Identify which cell holds the provided text, then report its (x, y) central coordinate. 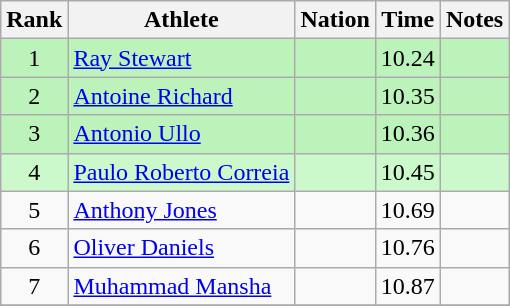
10.87 (408, 286)
Notes (474, 20)
10.45 (408, 172)
10.76 (408, 248)
4 (34, 172)
10.36 (408, 134)
7 (34, 286)
10.24 (408, 58)
Athlete (182, 20)
Paulo Roberto Correia (182, 172)
Muhammad Mansha (182, 286)
Antonio Ullo (182, 134)
Time (408, 20)
Oliver Daniels (182, 248)
5 (34, 210)
6 (34, 248)
Antoine Richard (182, 96)
1 (34, 58)
10.69 (408, 210)
10.35 (408, 96)
3 (34, 134)
Rank (34, 20)
Nation (335, 20)
Anthony Jones (182, 210)
2 (34, 96)
Ray Stewart (182, 58)
